Return the (x, y) coordinate for the center point of the cell that contains the specified text.  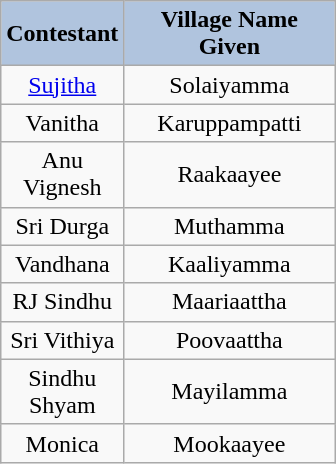
Maariaattha (230, 302)
Mayilamma (230, 392)
Sri Durga (62, 226)
Solaiyamma (230, 85)
Sujitha (62, 85)
Sindhu Shyam (62, 392)
Sri Vithiya (62, 340)
Contestant (62, 34)
Vanitha (62, 123)
Muthamma (230, 226)
Vandhana (62, 264)
RJ Sindhu (62, 302)
Anu Vignesh (62, 174)
Karuppampatti (230, 123)
Mookaayee (230, 443)
Poovaattha (230, 340)
Kaaliyamma (230, 264)
Raakaayee (230, 174)
Village Name Given (230, 34)
Monica (62, 443)
